Scan for the cell matching the given text and deliver its [x, y] coordinate at center. 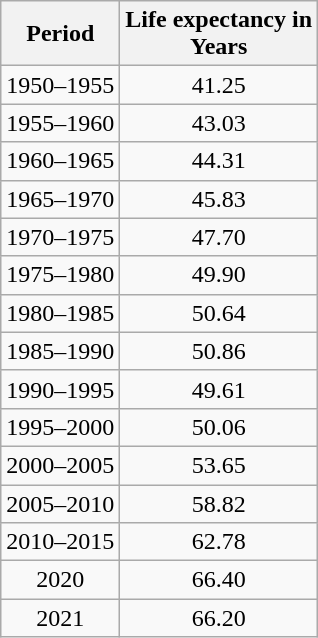
62.78 [219, 542]
66.40 [219, 580]
1985–1990 [60, 351]
1990–1995 [60, 389]
1995–2000 [60, 427]
47.70 [219, 237]
45.83 [219, 199]
50.06 [219, 427]
66.20 [219, 618]
1975–1980 [60, 275]
Life expectancy in Years [219, 34]
1980–1985 [60, 313]
1970–1975 [60, 237]
2000–2005 [60, 465]
2005–2010 [60, 503]
1960–1965 [60, 161]
58.82 [219, 503]
53.65 [219, 465]
1965–1970 [60, 199]
2021 [60, 618]
43.03 [219, 123]
49.61 [219, 389]
41.25 [219, 85]
2010–2015 [60, 542]
44.31 [219, 161]
1950–1955 [60, 85]
1955–1960 [60, 123]
49.90 [219, 275]
50.86 [219, 351]
50.64 [219, 313]
2020 [60, 580]
Period [60, 34]
